Determine the [X, Y] coordinate at the center of the cell enclosing the given text.  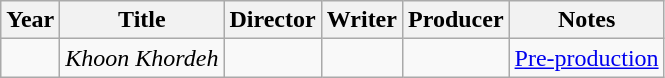
Director [272, 20]
Title [142, 20]
Producer [456, 20]
Writer [362, 20]
Pre-production [586, 58]
Year [30, 20]
Notes [586, 20]
Khoon Khordeh [142, 58]
